Determine the (X, Y) coordinate at the center of the cell enclosing the given text.  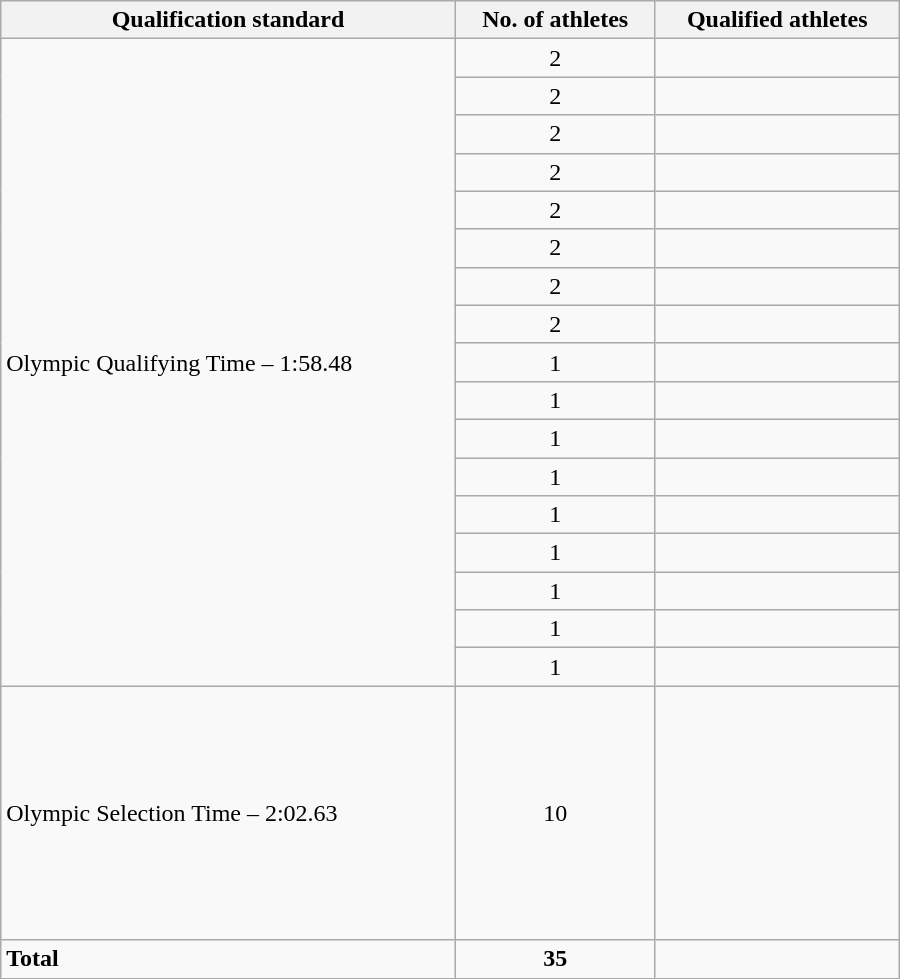
Olympic Qualifying Time – 1:58.48 (228, 362)
Olympic Selection Time – 2:02.63 (228, 813)
35 (555, 959)
Qualification standard (228, 20)
Total (228, 959)
10 (555, 813)
Qualified athletes (777, 20)
No. of athletes (555, 20)
